Identify which cell holds the provided text, then report its (x, y) central coordinate. 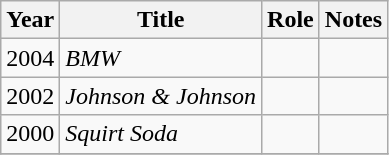
2004 (30, 58)
Squirt Soda (161, 134)
BMW (161, 58)
2002 (30, 96)
Notes (353, 20)
Year (30, 20)
2000 (30, 134)
Title (161, 20)
Role (291, 20)
Johnson & Johnson (161, 96)
